Scan for the cell matching the given text and deliver its [X, Y] coordinate at center. 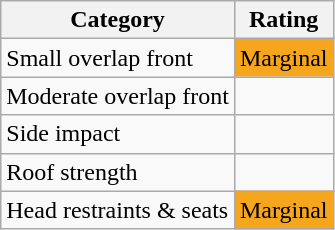
Side impact [118, 134]
Roof strength [118, 172]
Rating [284, 20]
Moderate overlap front [118, 96]
Category [118, 20]
Head restraints & seats [118, 210]
Small overlap front [118, 58]
